Return [X, Y] of the center of cell containing provided text 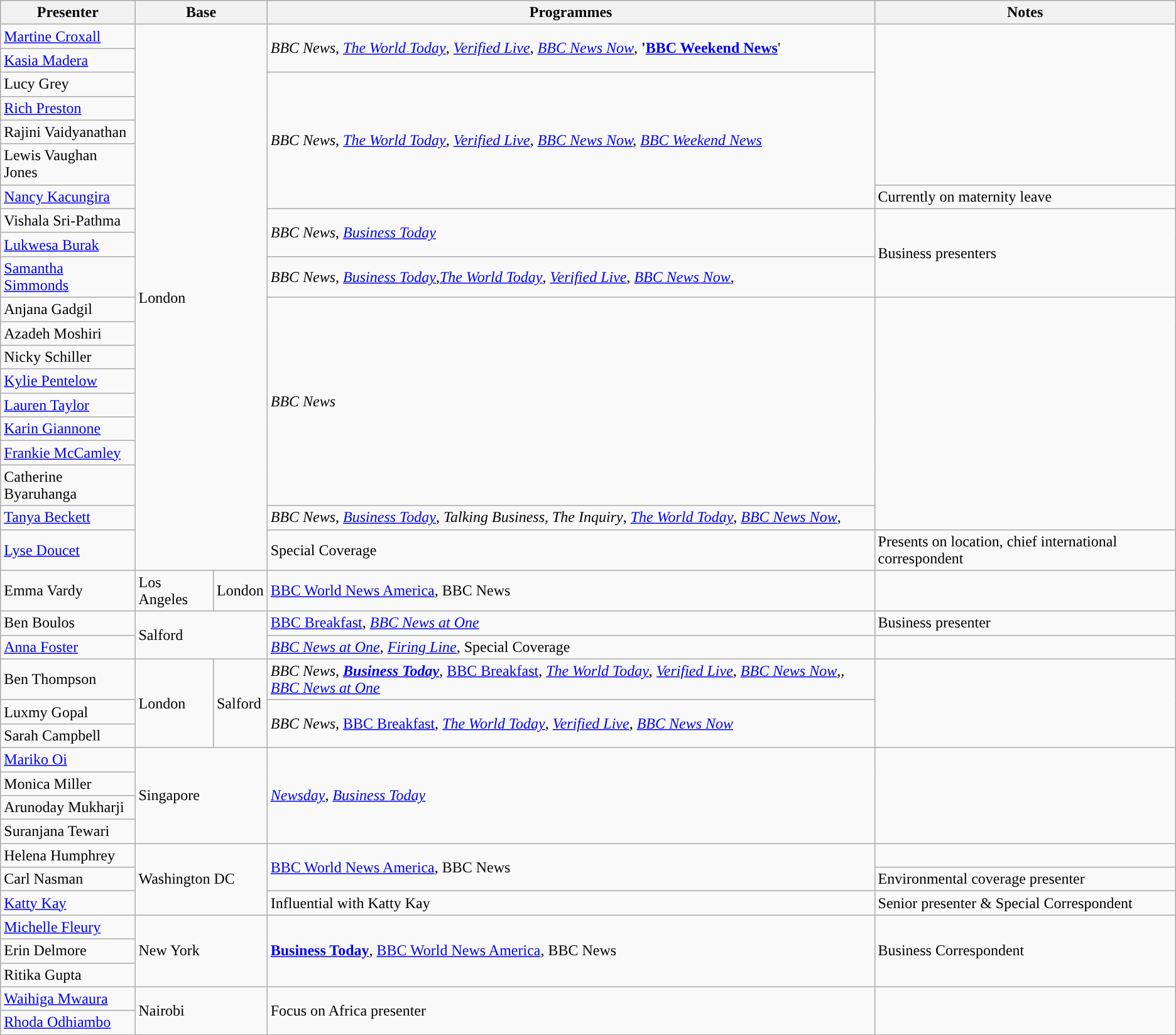
Business Today, BBC World News America, BBC News [570, 951]
Base [201, 13]
Katty Kay [68, 903]
Kylie Pentelow [68, 381]
Nairobi [201, 1011]
Monica Miller [68, 783]
Vishala Sri-Pathma [68, 220]
BBC News, Business Today,The World Today, Verified Live, BBC News Now, [570, 276]
Samantha Simmonds [68, 276]
Los Angeles [175, 590]
Ritika Gupta [68, 975]
BBC News, Business Today, Talking Business, The Inquiry, The World Today, BBC News Now, [570, 517]
Azadeh Moshiri [68, 333]
Suranjana Tewari [68, 832]
Karin Giannone [68, 429]
Frankie McCamley [68, 453]
Currently on maternity leave [1025, 197]
BBC News, Business Today [570, 232]
Anna Foster [68, 647]
Rhoda Odhiambo [68, 1022]
Rich Preston [68, 108]
New York [201, 951]
BBC News at One, Firing Line, Special Coverage [570, 647]
Tanya Beckett [68, 517]
Business presenters [1025, 252]
Nicky Schiller [68, 357]
Lauren Taylor [68, 405]
Lucy Grey [68, 84]
Special Coverage [570, 550]
BBC News, The World Today, Verified Live, BBC News Now, 'BBC Weekend News' [570, 48]
Sarah Campbell [68, 735]
Senior presenter & Special Correspondent [1025, 903]
BBC Breakfast, BBC News at One [570, 623]
BBC News, Business Today, BBC Breakfast, The World Today, Verified Live, BBC News Now,, BBC News at One [570, 680]
Martine Croxall [68, 36]
Mariko Oi [68, 759]
BBC News, BBC Breakfast, The World Today, Verified Live, BBC News Now [570, 723]
Washington DC [201, 879]
Luxmy Gopal [68, 712]
Lukwesa Burak [68, 244]
Focus on Africa presenter [570, 1011]
Programmes [570, 13]
BBC News, The World Today, Verified Live, BBC News Now, BBC Weekend News [570, 141]
Carl Nasman [68, 879]
Presents on location, chief international correspondent [1025, 550]
Helena Humphrey [68, 855]
Presenter [68, 13]
Catherine Byaruhanga [68, 485]
Ben Boulos [68, 623]
Emma Vardy [68, 590]
Business presenter [1025, 623]
Singapore [201, 795]
Environmental coverage presenter [1025, 879]
Waihiga Mwaura [68, 999]
Michelle Fleury [68, 927]
Newsday, Business Today [570, 795]
Influential with Katty Kay [570, 903]
Lyse Doucet [68, 550]
Nancy Kacungira [68, 197]
Lewis Vaughan Jones [68, 165]
Notes [1025, 13]
Arunoday Mukharji [68, 808]
Erin Delmore [68, 951]
Business Correspondent [1025, 951]
Ben Thompson [68, 680]
BBC News [570, 401]
Rajini Vaidyanathan [68, 132]
Anjana Gadgil [68, 309]
Kasia Madera [68, 60]
